Scan for the cell matching the given text and deliver its [X, Y] coordinate at center. 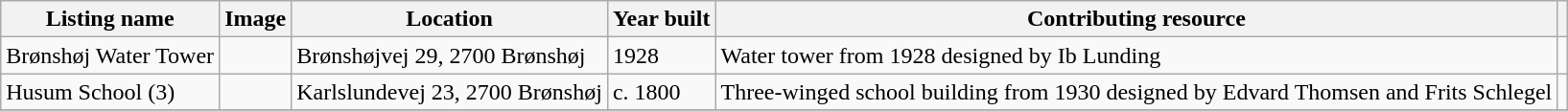
c. 1800 [662, 92]
Brønshøj Water Tower [110, 55]
Water tower from 1928 designed by Ib Lunding [1136, 55]
Contributing resource [1136, 19]
Brønshøjvej 29, 2700 Brønshøj [450, 55]
1928 [662, 55]
Year built [662, 19]
Image [255, 19]
Husum School (3) [110, 92]
Location [450, 19]
Listing name [110, 19]
Three-winged school building from 1930 designed by Edvard Thomsen and Frits Schlegel [1136, 92]
Karlslundevej 23, 2700 Brønshøj [450, 92]
